Capture the cell that displays the provided text and extract its [x, y] central coordinate. 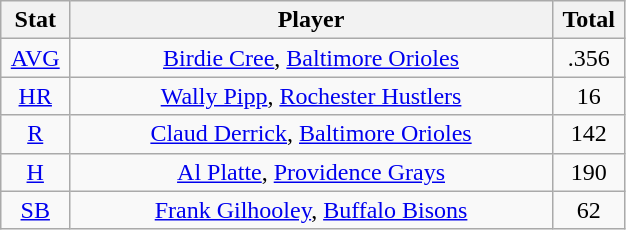
Frank Gilhooley, Buffalo Bisons [312, 210]
.356 [588, 58]
Player [312, 20]
Wally Pipp, Rochester Hustlers [312, 96]
Al Platte, Providence Grays [312, 172]
16 [588, 96]
62 [588, 210]
Stat [36, 20]
SB [36, 210]
R [36, 134]
AVG [36, 58]
Claud Derrick, Baltimore Orioles [312, 134]
190 [588, 172]
142 [588, 134]
H [36, 172]
Total [588, 20]
HR [36, 96]
Birdie Cree, Baltimore Orioles [312, 58]
